Return (x, y) of the center of cell containing provided text 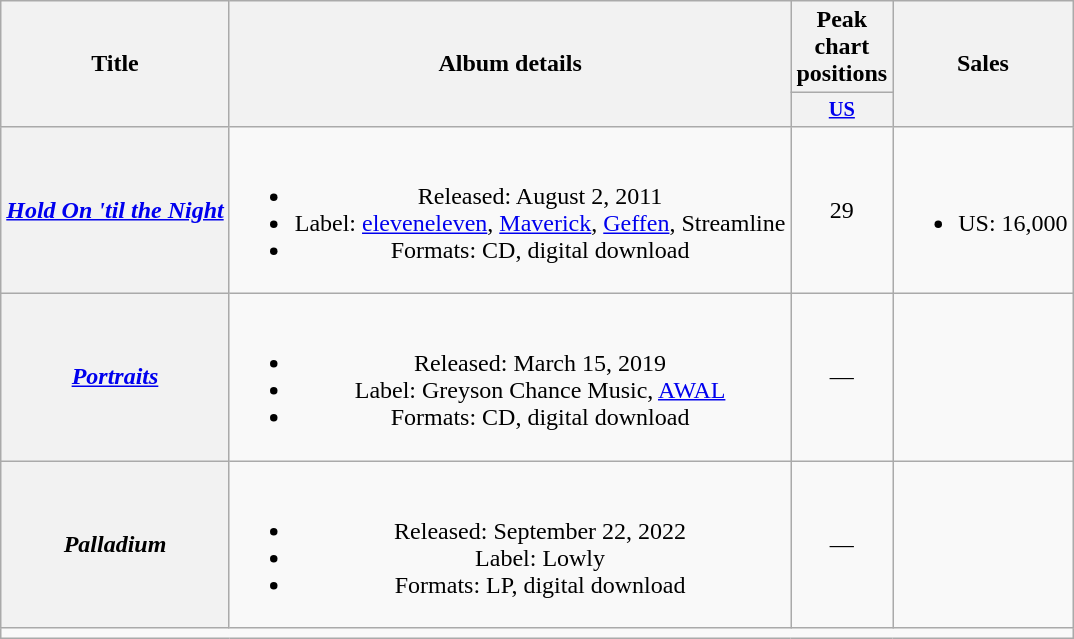
US (842, 110)
Sales (983, 64)
Title (115, 64)
29 (842, 210)
Released: March 15, 2019Label: Greyson Chance Music, AWALFormats: CD, digital download (510, 378)
Released: August 2, 2011Label: eleveneleven, Maverick, Geffen, StreamlineFormats: CD, digital download (510, 210)
Portraits (115, 378)
Palladium (115, 544)
Released: September 22, 2022Label: LowlyFormats: LP, digital download (510, 544)
Album details (510, 64)
US: 16,000 (983, 210)
Hold On 'til the Night (115, 210)
Peak chart positions (842, 47)
